Output the [X, Y] coordinate of the center of the cell containing the given text.  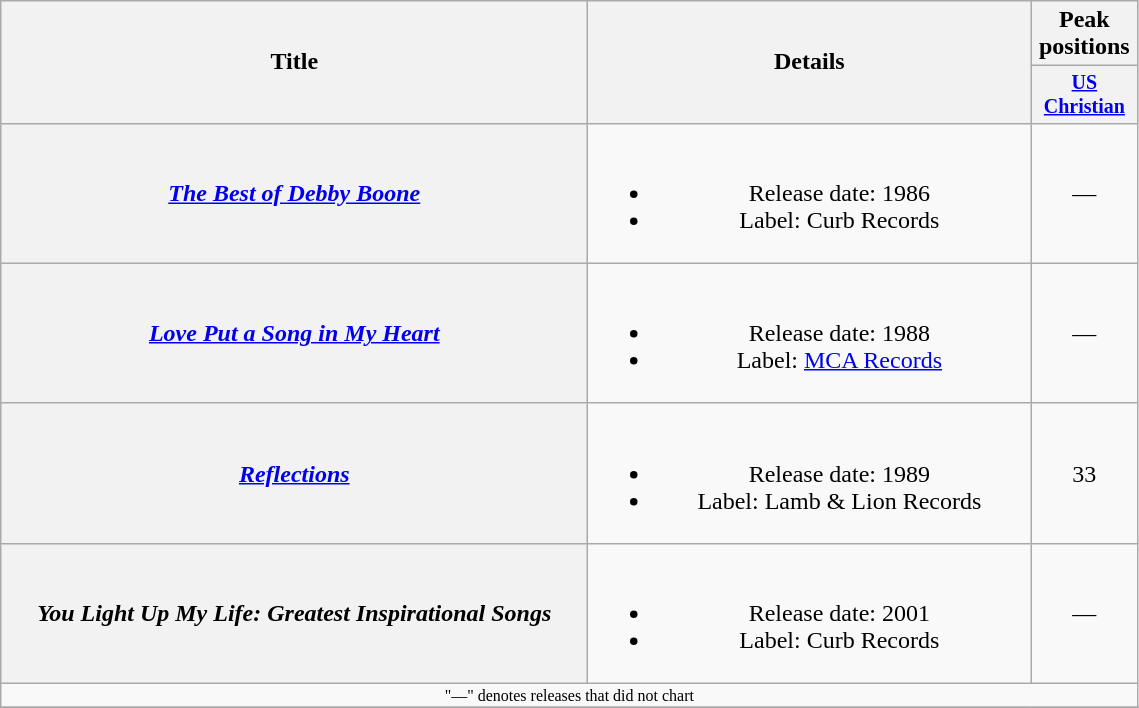
Release date: 1989Label: Lamb & Lion Records [810, 473]
Release date: 1986Label: Curb Records [810, 193]
US Christian [1084, 94]
Release date: 1988Label: MCA Records [810, 333]
"—" denotes releases that did not chart [570, 696]
Love Put a Song in My Heart [294, 333]
Title [294, 62]
33 [1084, 473]
Release date: 2001Label: Curb Records [810, 613]
You Light Up My Life: Greatest Inspirational Songs [294, 613]
Peak positions [1084, 34]
Details [810, 62]
The Best of Debby Boone [294, 193]
Reflections [294, 473]
